From the cell containing the given text, extract its center point as [x, y] coordinate. 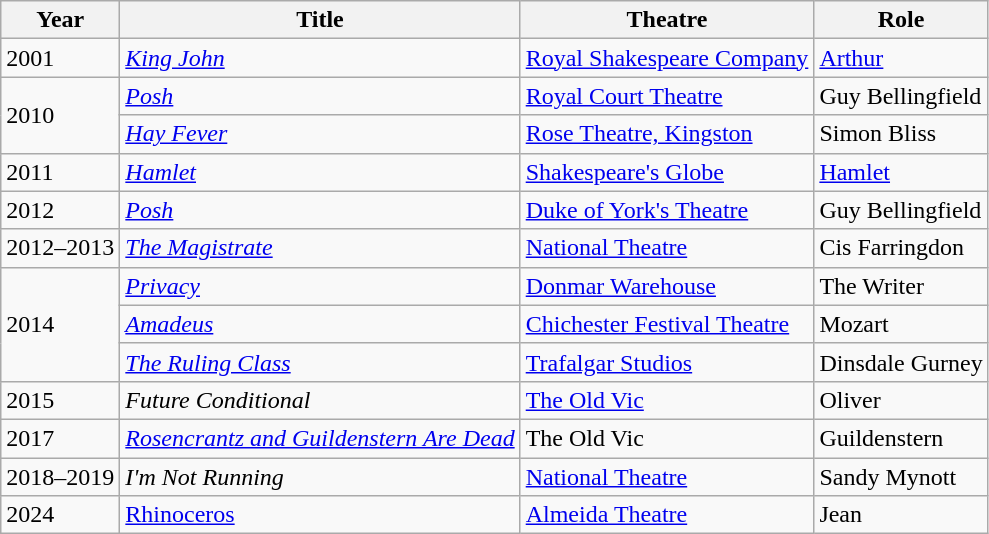
Future Conditional [320, 400]
2010 [60, 115]
Trafalgar Studios [667, 362]
2017 [60, 438]
Guildenstern [901, 438]
The Writer [901, 286]
Rhinoceros [320, 515]
Almeida Theatre [667, 515]
Donmar Warehouse [667, 286]
Title [320, 20]
Dinsdale Gurney [901, 362]
Amadeus [320, 324]
2024 [60, 515]
Year [60, 20]
2001 [60, 58]
Royal Court Theatre [667, 96]
Rose Theatre, Kingston [667, 134]
2018–2019 [60, 477]
2011 [60, 172]
Shakespeare's Globe [667, 172]
I'm Not Running [320, 477]
Role [901, 20]
Privacy [320, 286]
Jean [901, 515]
The Magistrate [320, 248]
Chichester Festival Theatre [667, 324]
2012–2013 [60, 248]
Arthur [901, 58]
The Ruling Class [320, 362]
Theatre [667, 20]
Duke of York's Theatre [667, 210]
2012 [60, 210]
Hay Fever [320, 134]
Oliver [901, 400]
Mozart [901, 324]
Cis Farringdon [901, 248]
Rosencrantz and Guildenstern Are Dead [320, 438]
2014 [60, 324]
2015 [60, 400]
Sandy Mynott [901, 477]
King John [320, 58]
Royal Shakespeare Company [667, 58]
Simon Bliss [901, 134]
